Pinpoint the cell where the given text exists, returning its (x, y) midpoint coordinate. 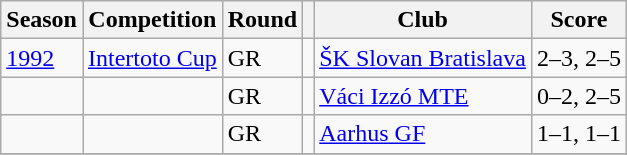
Club (423, 20)
ŠK Slovan Bratislava (423, 58)
Aarhus GF (423, 134)
2–3, 2–5 (578, 58)
Round (262, 20)
1–1, 1–1 (578, 134)
Season (42, 20)
1992 (42, 58)
Competition (152, 20)
Váci Izzó MTE (423, 96)
Intertoto Cup (152, 58)
0–2, 2–5 (578, 96)
Score (578, 20)
